Output the (X, Y) coordinate of the center of the cell containing the given text.  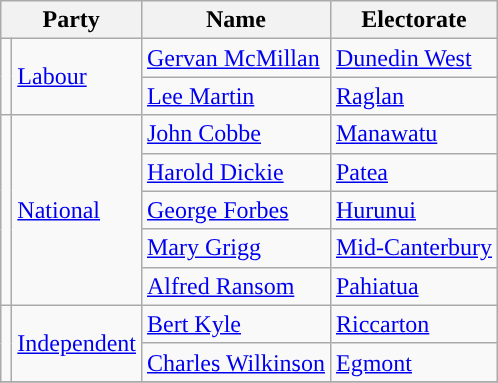
Electorate (414, 20)
John Cobbe (236, 134)
Harold Dickie (236, 172)
Lee Martin (236, 96)
Patea (414, 172)
George Forbes (236, 210)
Riccarton (414, 324)
Independent (77, 343)
Gervan McMillan (236, 58)
Bert Kyle (236, 324)
National (77, 210)
Name (236, 20)
Mary Grigg (236, 248)
Labour (77, 77)
Manawatu (414, 134)
Egmont (414, 362)
Mid-Canterbury (414, 248)
Raglan (414, 96)
Alfred Ransom (236, 286)
Hurunui (414, 210)
Party (72, 20)
Dunedin West (414, 58)
Charles Wilkinson (236, 362)
Pahiatua (414, 286)
